Search for the cell housing the specified text and yield its [x, y] center coordinate. 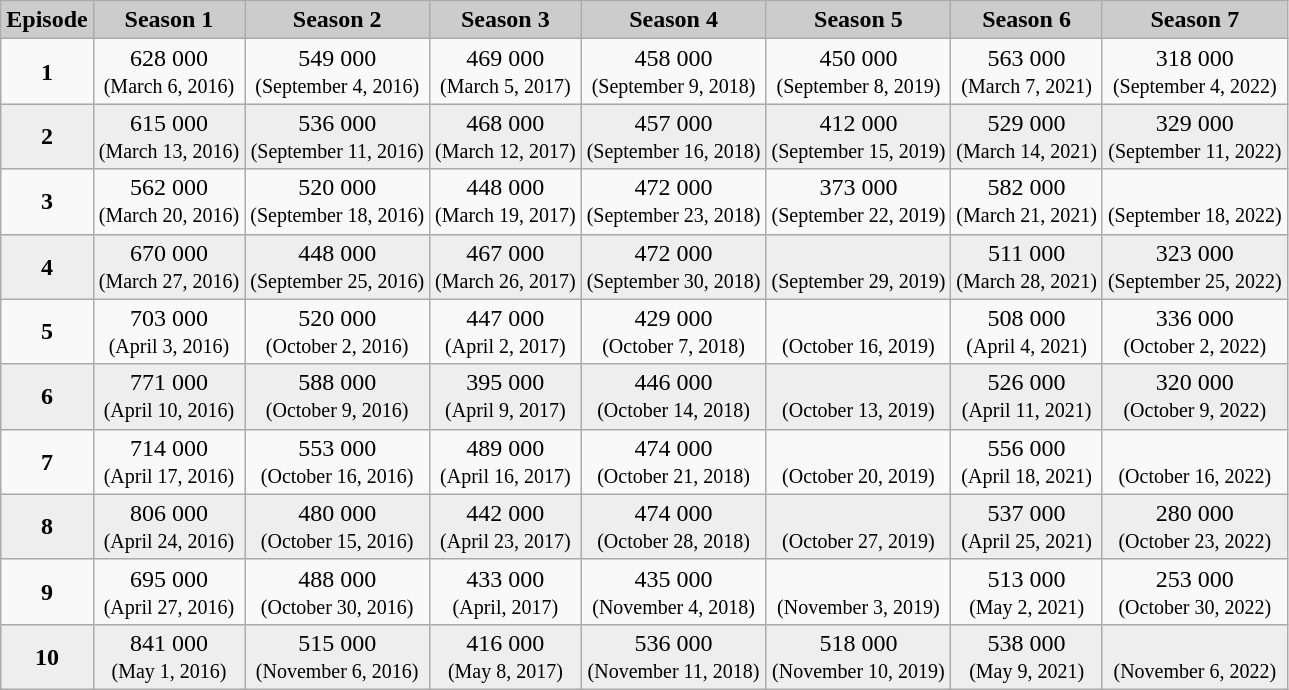
4 [47, 266]
280 000(October 23, 2022) [1194, 526]
450 000 (September 8, 2019) [858, 72]
536 000 (September 11, 2016) [338, 136]
(October 16, 2022) [1194, 462]
468 000 (March 12, 2017) [506, 136]
670 000 (March 27, 2016) [169, 266]
412 000 (September 15, 2019) [858, 136]
467 000 (March 26, 2017) [506, 266]
556 000 (April 18, 2021) [1027, 462]
474 000 (October 21, 2018) [674, 462]
253 000(October 30, 2022) [1194, 592]
Season 6 [1027, 20]
520 000 (September 18, 2016) [338, 202]
549 000 (September 4, 2016) [338, 72]
511 000(March 28, 2021) [1027, 266]
323 000(September 25, 2022) [1194, 266]
435 000 (November 4, 2018) [674, 592]
563 000(March 7, 2021) [1027, 72]
615 000 (March 13, 2016) [169, 136]
9 [47, 592]
(October 20, 2019) [858, 462]
(October 27, 2019) [858, 526]
318 000(September 4, 2022) [1194, 72]
429 000 (October 7, 2018) [674, 332]
Season 1 [169, 20]
447 000 (April 2, 2017) [506, 332]
536 000 (November 11, 2018) [674, 656]
Season 4 [674, 20]
446 000 (October 14, 2018) [674, 396]
562 000 (March 20, 2016) [169, 202]
703 000 (April 3, 2016) [169, 332]
472 000 (September 30, 2018) [674, 266]
448 000 (September 25, 2016) [338, 266]
373 000 (September 22, 2019) [858, 202]
Episode [47, 20]
(October 13, 2019) [858, 396]
433 000 (April, 2017) [506, 592]
442 000 (April 23, 2017) [506, 526]
628 000 (March 6, 2016) [169, 72]
806 000 (April 24, 2016) [169, 526]
480 000 (October 15, 2016) [338, 526]
841 000 (May 1, 2016) [169, 656]
448 000 (March 19, 2017) [506, 202]
Season 2 [338, 20]
416 000 (May 8, 2017) [506, 656]
(September 29, 2019) [858, 266]
2 [47, 136]
395 000 (April 9, 2017) [506, 396]
714 000 (April 17, 2016) [169, 462]
469 000 (March 5, 2017) [506, 72]
(September 18, 2022) [1194, 202]
Season 7 [1194, 20]
518 000 (November 10, 2019) [858, 656]
336 000(October 2, 2022) [1194, 332]
10 [47, 656]
474 000 (October 28, 2018) [674, 526]
489 000 (April 16, 2017) [506, 462]
457 000 (September 16, 2018) [674, 136]
472 000 (September 23, 2018) [674, 202]
488 000 (October 30, 2016) [338, 592]
553 000 (October 16, 2016) [338, 462]
582 000 (March 21, 2021) [1027, 202]
(November 6, 2022) [1194, 656]
520 000 (October 2, 2016) [338, 332]
526 000(April 11, 2021) [1027, 396]
529 000 (March 14, 2021) [1027, 136]
538 000(May 9, 2021) [1027, 656]
320 000(October 9, 2022) [1194, 396]
513 000(May 2, 2021) [1027, 592]
8 [47, 526]
(November 3, 2019) [858, 592]
6 [47, 396]
1 [47, 72]
5 [47, 332]
588 000 (October 9, 2016) [338, 396]
7 [47, 462]
537 000 (April 25, 2021) [1027, 526]
515 000 (November 6, 2016) [338, 656]
458 000 (September 9, 2018) [674, 72]
Season 3 [506, 20]
771 000 (April 10, 2016) [169, 396]
(October 16, 2019) [858, 332]
3 [47, 202]
695 000 (April 27, 2016) [169, 592]
508 000(April 4, 2021) [1027, 332]
Season 5 [858, 20]
329 000(September 11, 2022) [1194, 136]
